Output the (X, Y) coordinate of the center of the cell containing the given text.  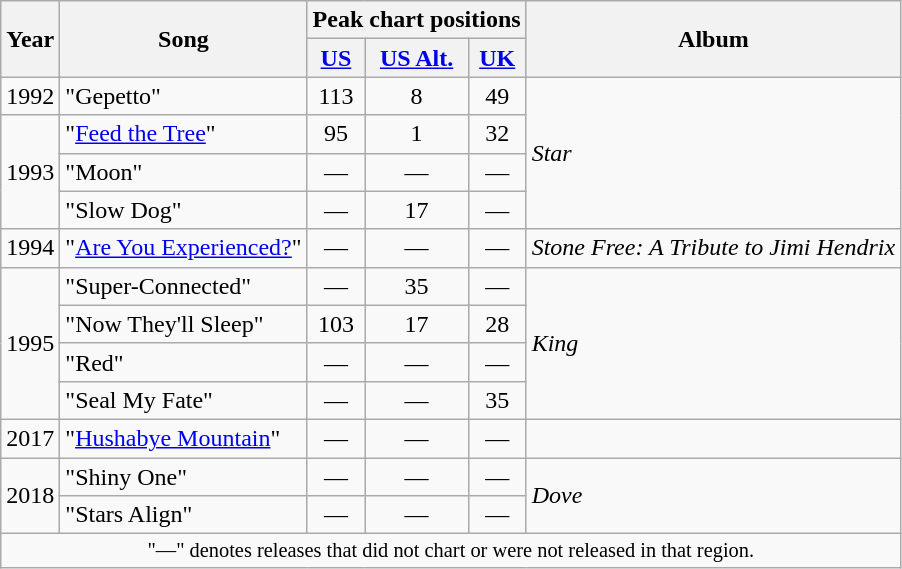
1995 (30, 343)
"Gepetto" (184, 96)
1992 (30, 96)
Year (30, 39)
"Shiny One" (184, 477)
"Moon" (184, 172)
"Are You Experienced?" (184, 248)
"Now They'll Sleep" (184, 324)
UK (497, 58)
1993 (30, 172)
"Super-Connected" (184, 286)
"Stars Align" (184, 515)
103 (336, 324)
Dove (714, 496)
1 (417, 134)
49 (497, 96)
Stone Free: A Tribute to Jimi Hendrix (714, 248)
"Seal My Fate" (184, 400)
8 (417, 96)
US (336, 58)
"—" denotes releases that did not chart or were not released in that region. (451, 551)
Peak chart positions (416, 20)
Song (184, 39)
"Hushabye Mountain" (184, 438)
95 (336, 134)
King (714, 343)
113 (336, 96)
Album (714, 39)
"Feed the Tree" (184, 134)
US Alt. (417, 58)
2018 (30, 496)
1994 (30, 248)
28 (497, 324)
Star (714, 153)
"Slow Dog" (184, 210)
32 (497, 134)
2017 (30, 438)
"Red" (184, 362)
